Identify which cell holds the provided text, then report its (X, Y) central coordinate. 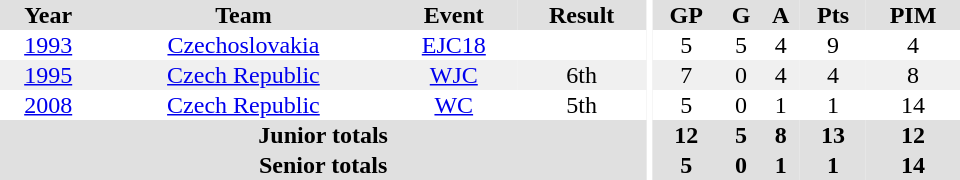
2008 (48, 105)
6th (582, 75)
EJC18 (454, 45)
7 (686, 75)
1993 (48, 45)
WC (454, 105)
A (781, 15)
Team (243, 15)
Senior totals (323, 165)
1995 (48, 75)
PIM (913, 15)
Result (582, 15)
WJC (454, 75)
Year (48, 15)
G (742, 15)
9 (833, 45)
Pts (833, 15)
Czechoslovakia (243, 45)
5th (582, 105)
Junior totals (323, 135)
GP (686, 15)
Event (454, 15)
13 (833, 135)
